Detect which cell encompasses the target text, then output its [X, Y] center coordinate. 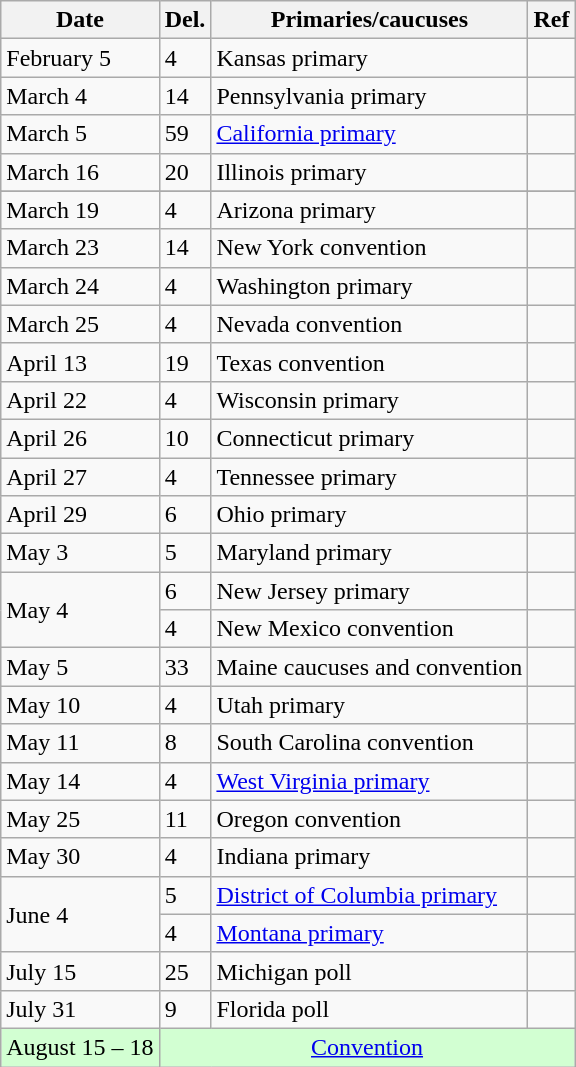
Illinois primary [370, 172]
Florida poll [370, 1009]
Nevada convention [370, 324]
August 15 – 18 [80, 1047]
May 11 [80, 743]
9 [185, 1009]
July 15 [80, 971]
April 29 [80, 515]
May 30 [80, 857]
33 [185, 667]
February 5 [80, 58]
59 [185, 134]
Maryland primary [370, 553]
Primaries/caucuses [370, 20]
Connecticut primary [370, 438]
Washington primary [370, 286]
Ref [552, 20]
20 [185, 172]
March 25 [80, 324]
March 23 [80, 248]
April 22 [80, 400]
April 26 [80, 438]
Wisconsin primary [370, 400]
March 4 [80, 96]
New Mexico convention [370, 629]
Pennsylvania primary [370, 96]
March 19 [80, 210]
Convention [367, 1047]
Kansas primary [370, 58]
8 [185, 743]
10 [185, 438]
March 5 [80, 134]
Tennessee primary [370, 477]
May 5 [80, 667]
May 10 [80, 705]
June 4 [80, 914]
March 16 [80, 172]
Michigan poll [370, 971]
April 27 [80, 477]
Utah primary [370, 705]
July 31 [80, 1009]
Montana primary [370, 933]
Del. [185, 20]
April 13 [80, 362]
New York convention [370, 248]
Indiana primary [370, 857]
Maine caucuses and convention [370, 667]
May 25 [80, 819]
Date [80, 20]
Ohio primary [370, 515]
25 [185, 971]
Texas convention [370, 362]
Arizona primary [370, 210]
11 [185, 819]
May 3 [80, 553]
District of Columbia primary [370, 895]
May 14 [80, 781]
West Virginia primary [370, 781]
Oregon convention [370, 819]
19 [185, 362]
California primary [370, 134]
South Carolina convention [370, 743]
New Jersey primary [370, 591]
May 4 [80, 610]
March 24 [80, 286]
